From the cell containing the given text, extract its center point as [x, y] coordinate. 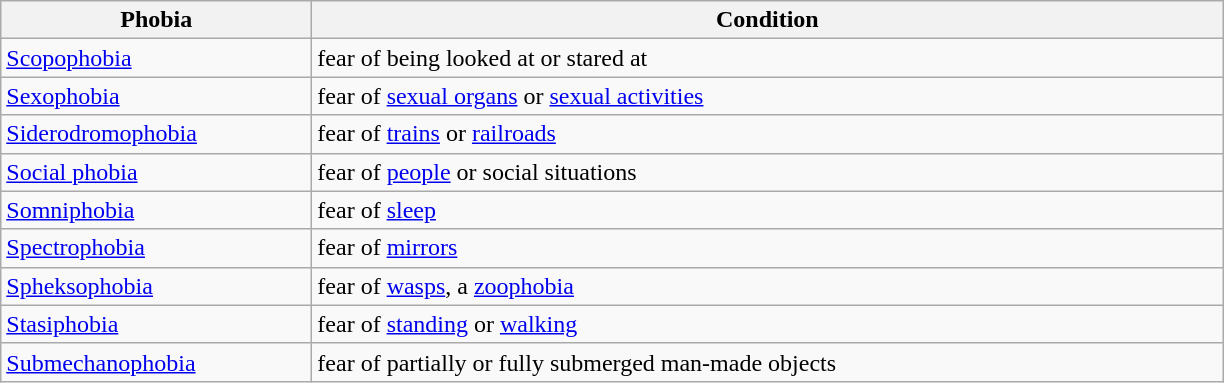
Condition [768, 20]
fear of wasps, a zoophobia [768, 286]
fear of sleep [768, 210]
fear of trains or railroads [768, 134]
Siderodromophobia [156, 134]
fear of being looked at or stared at [768, 58]
fear of sexual organs or sexual activities [768, 96]
Stasiphobia [156, 324]
Submechanophobia [156, 362]
Somniphobia [156, 210]
Social phobia [156, 172]
Phobia [156, 20]
Spectrophobia [156, 248]
fear of mirrors [768, 248]
Sexophobia [156, 96]
fear of partially or fully submerged man-made objects [768, 362]
fear of standing or walking [768, 324]
fear of people or social situations [768, 172]
Scopophobia [156, 58]
Spheksophobia [156, 286]
